Determine the (X, Y) coordinate at the center of the cell enclosing the given text.  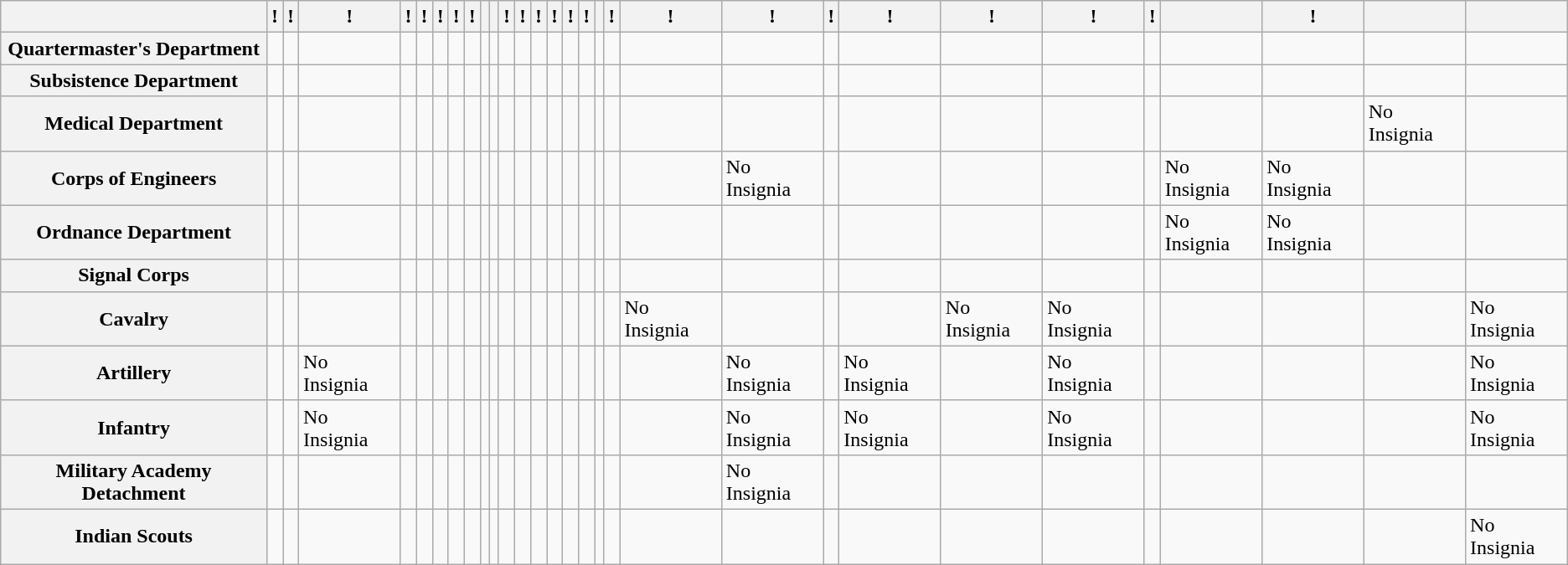
Signal Corps (134, 275)
Subsistence Department (134, 80)
Quartermaster's Department (134, 49)
Military Academy Detachment (134, 482)
Infantry (134, 427)
Ordnance Department (134, 233)
Corps of Engineers (134, 177)
Indian Scouts (134, 536)
Medical Department (134, 124)
Artillery (134, 373)
Cavalry (134, 318)
